Capture the cell that displays the provided text and extract its [X, Y] central coordinate. 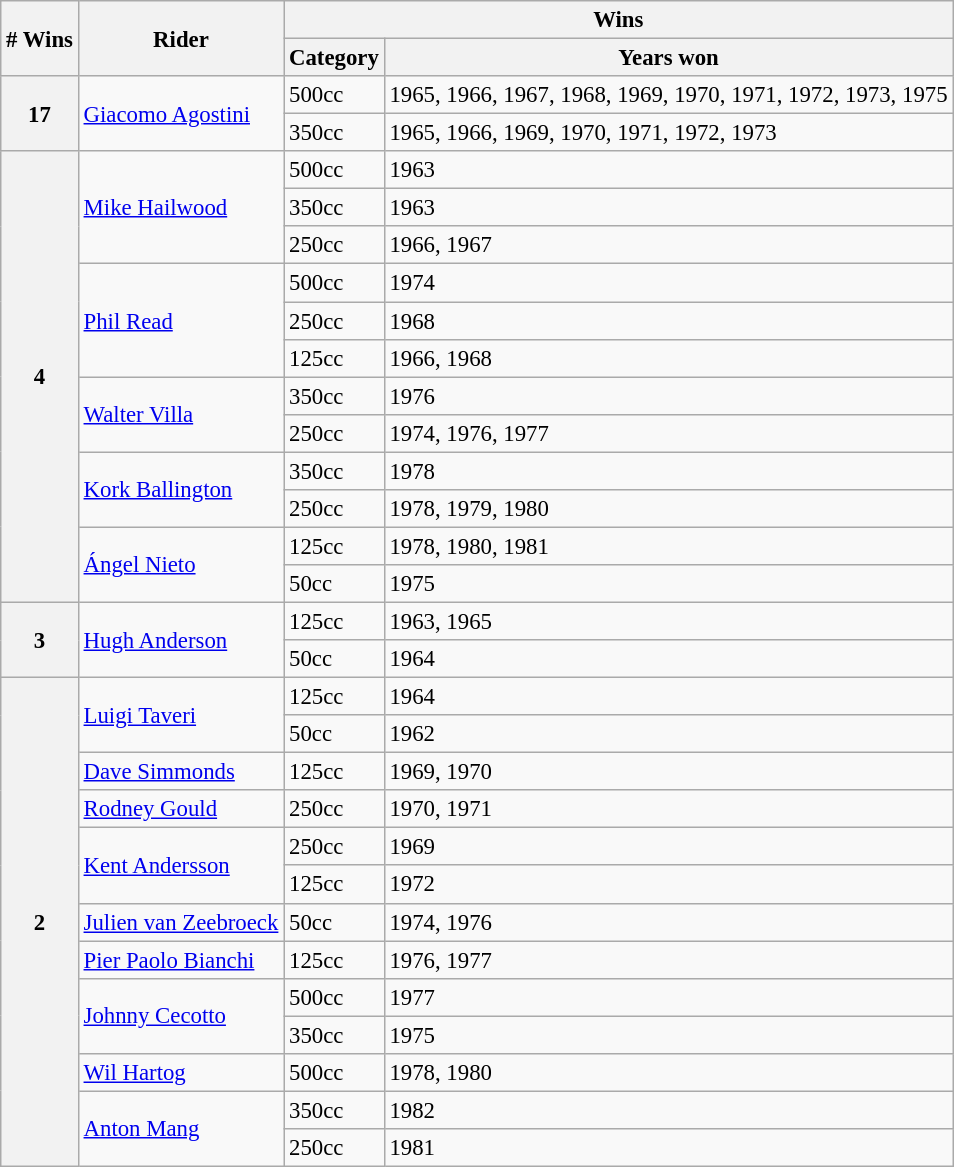
1974, 1976 [668, 922]
1974, 1976, 1977 [668, 433]
Anton Mang [180, 1128]
1965, 1966, 1969, 1970, 1971, 1972, 1973 [668, 133]
1966, 1968 [668, 358]
Giacomo Agostini [180, 114]
Phil Read [180, 320]
1969 [668, 847]
17 [40, 114]
1977 [668, 997]
1978 [668, 471]
Ángel Nieto [180, 564]
# Wins [40, 38]
1982 [668, 1110]
1963, 1965 [668, 621]
Pier Paolo Bianchi [180, 960]
Category [334, 58]
4 [40, 376]
3 [40, 640]
Rodney Gould [180, 809]
1970, 1971 [668, 809]
Kork Ballington [180, 490]
Hugh Anderson [180, 640]
1965, 1966, 1967, 1968, 1969, 1970, 1971, 1972, 1973, 1975 [668, 95]
1969, 1970 [668, 772]
Walter Villa [180, 414]
1981 [668, 1148]
1978, 1980, 1981 [668, 546]
Rider [180, 38]
Wil Hartog [180, 1073]
Johnny Cecotto [180, 1016]
1962 [668, 734]
1978, 1980 [668, 1073]
1972 [668, 885]
1968 [668, 321]
1976 [668, 396]
2 [40, 922]
1966, 1967 [668, 245]
Years won [668, 58]
Wins [618, 20]
Kent Andersson [180, 866]
Luigi Taveri [180, 716]
Mike Hailwood [180, 208]
1978, 1979, 1980 [668, 509]
1976, 1977 [668, 960]
Dave Simmonds [180, 772]
1974 [668, 283]
Julien van Zeebroeck [180, 922]
